Capture the cell that displays the provided text and extract its [x, y] central coordinate. 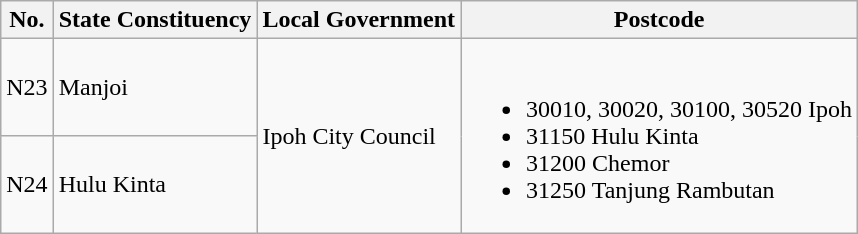
Ipoh City Council [359, 136]
No. [27, 20]
N23 [27, 88]
N24 [27, 184]
State Constituency [155, 20]
Local Government [359, 20]
Postcode [660, 20]
Hulu Kinta [155, 184]
Manjoi [155, 88]
30010, 30020, 30100, 30520 Ipoh31150 Hulu Kinta31200 Chemor31250 Tanjung Rambutan [660, 136]
